Return the (x, y) coordinate for the center point of the cell that contains the specified text.  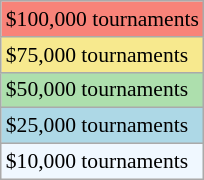
$10,000 tournaments (102, 162)
$50,000 tournaments (102, 90)
$100,000 tournaments (102, 19)
$75,000 tournaments (102, 55)
$25,000 tournaments (102, 126)
